Return the [X, Y] coordinate for the center point of the cell that contains the specified text.  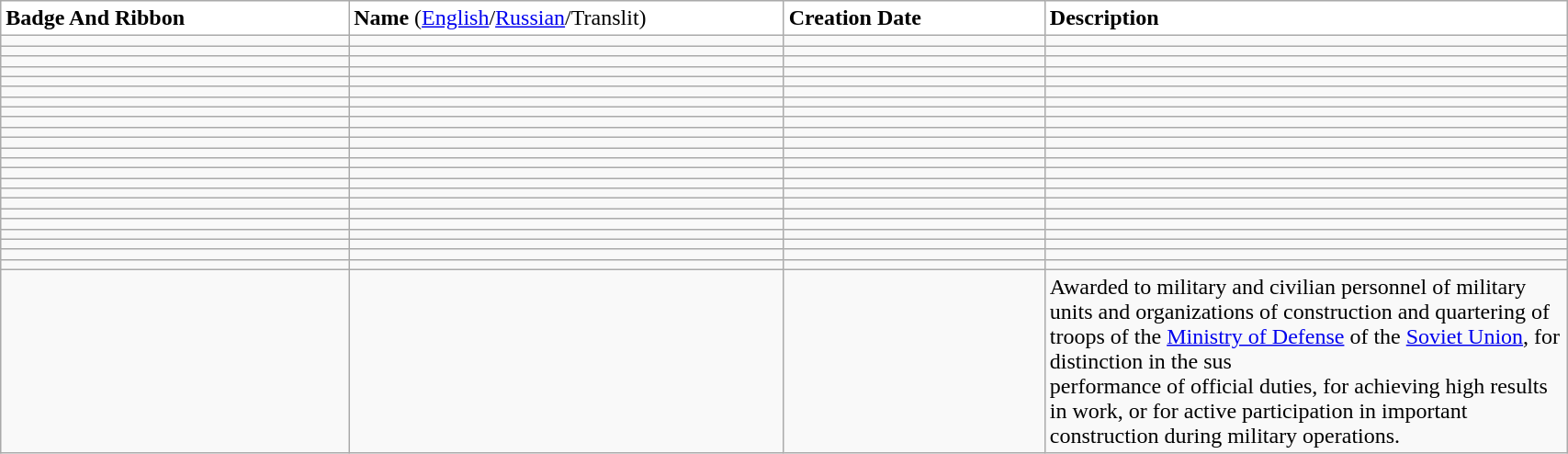
Badge And Ribbon [175, 18]
Creation Date [914, 18]
Description [1305, 18]
Name (English/Russian/Translit) [567, 18]
